Return the (X, Y) coordinate for the center point of the cell that contains the specified text.  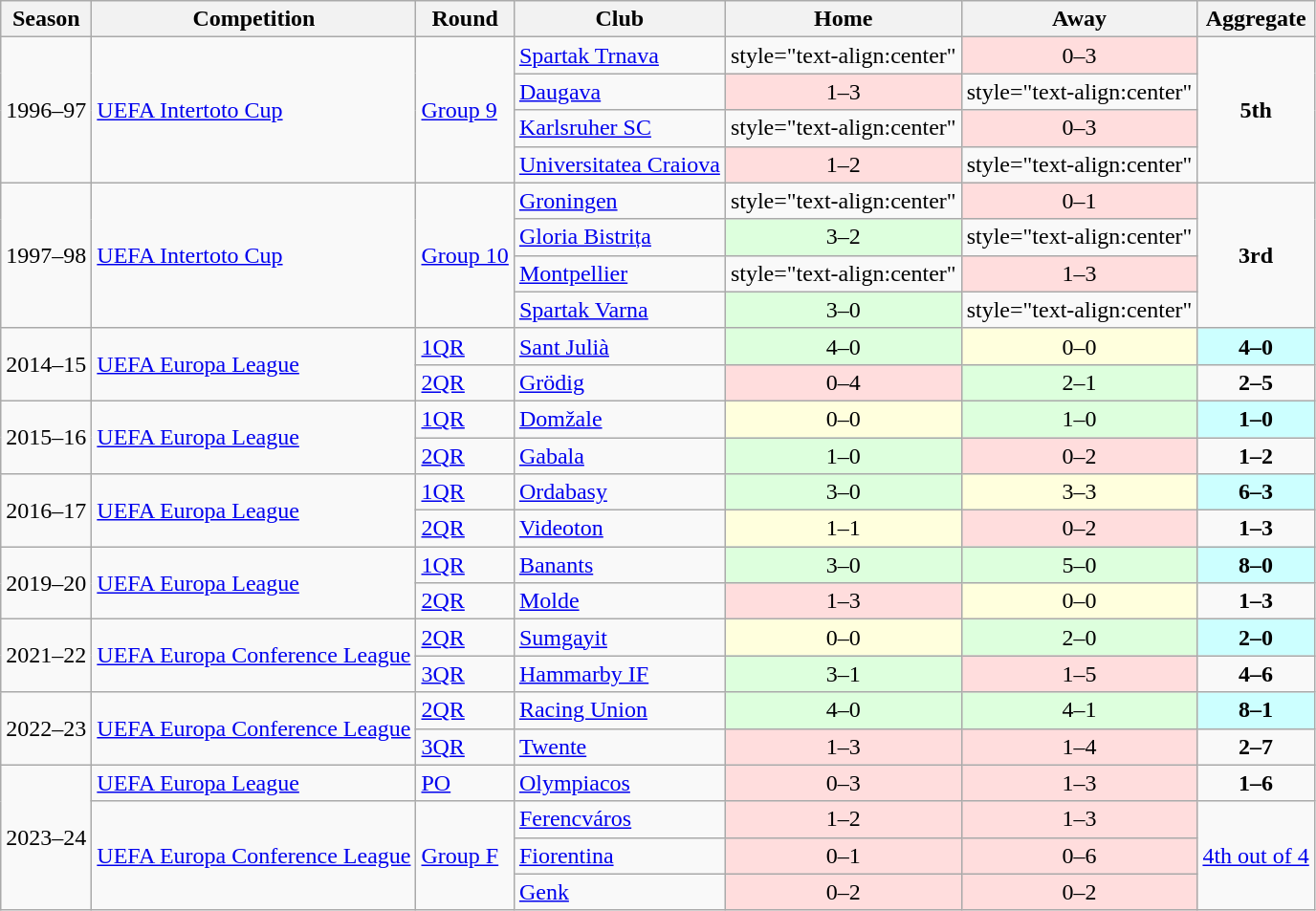
4th out of 4 (1256, 856)
Home (844, 19)
5th (1256, 110)
1–1 (844, 529)
Domžale (620, 419)
2023–24 (46, 837)
3rd (1256, 255)
Olympiacos (620, 783)
Universitatea Craiova (620, 164)
Sumgayit (620, 638)
Genk (620, 892)
Ferencváros (620, 819)
Group 9 (465, 110)
Season (46, 19)
1996–97 (46, 110)
1–4 (1079, 747)
Grödig (620, 382)
8–0 (1256, 565)
Racing Union (620, 710)
2015–16 (46, 437)
Group F (465, 856)
2022–23 (46, 728)
Molde (620, 601)
Group 10 (465, 255)
Spartak Trnava (620, 55)
8–1 (1256, 710)
4–6 (1256, 674)
Videoton (620, 529)
Banants (620, 565)
Spartak Varna (620, 310)
Karlsruher SC (620, 128)
Competition (254, 19)
Twente (620, 747)
Club (620, 19)
Daugava (620, 92)
3–1 (844, 674)
6–3 (1256, 492)
2019–20 (46, 583)
Sant Julià (620, 346)
0–6 (1079, 856)
Aggregate (1256, 19)
Round (465, 19)
4–1 (1079, 710)
1–6 (1256, 783)
2–7 (1256, 747)
Fiorentina (620, 856)
Hammarby IF (620, 674)
3–2 (844, 237)
3–3 (1079, 492)
2021–22 (46, 656)
Away (1079, 19)
PO (465, 783)
2–5 (1256, 382)
0–4 (844, 382)
Ordabasy (620, 492)
5–0 (1079, 565)
2016–17 (46, 510)
1–5 (1079, 674)
Montpellier (620, 273)
1997–98 (46, 255)
2014–15 (46, 364)
Gloria Bistrița (620, 237)
2–1 (1079, 382)
Gabala (620, 456)
Groningen (620, 201)
